Pinpoint the cell where the given text exists, returning its (x, y) midpoint coordinate. 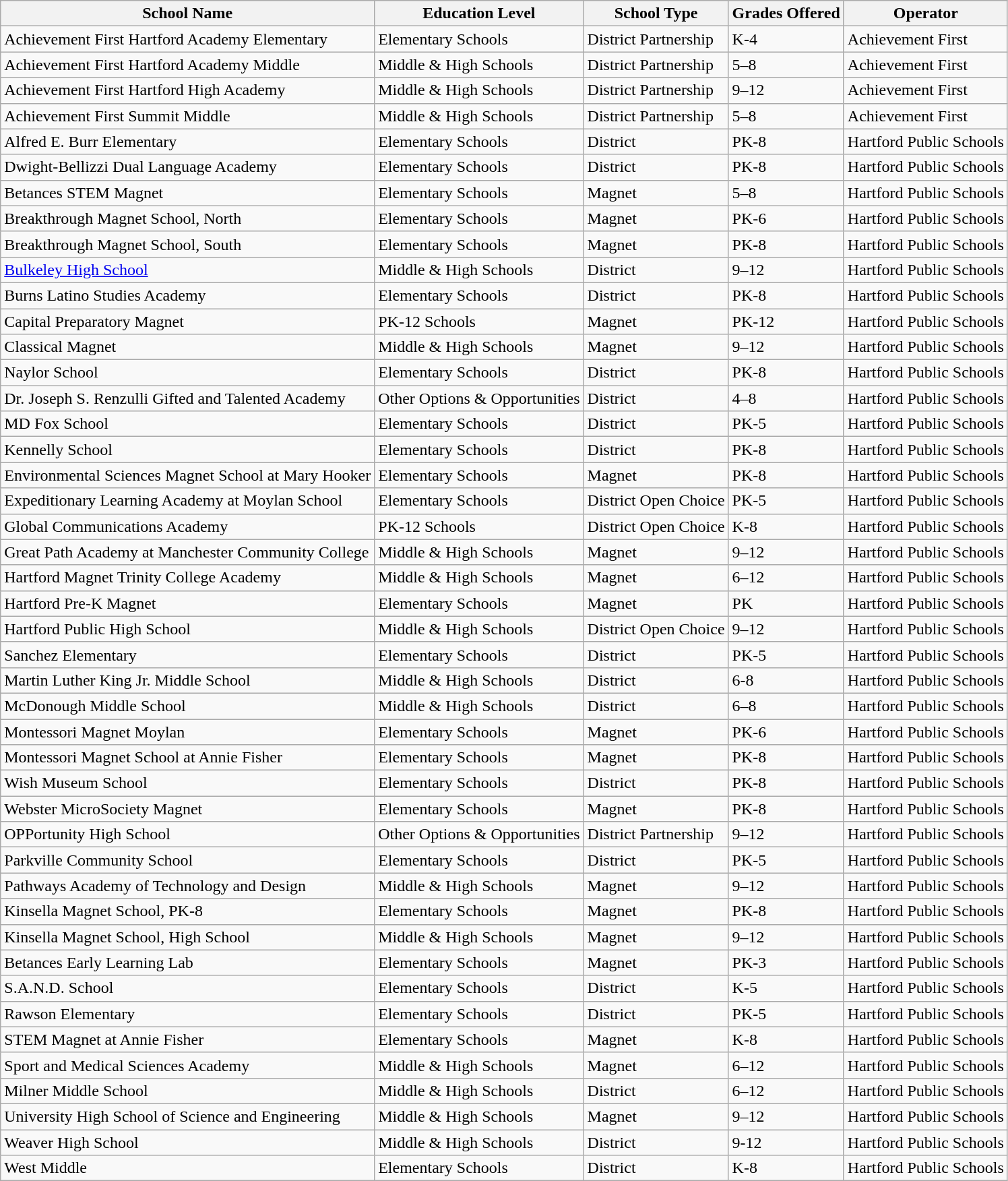
Kennelly School (187, 450)
Kinsella Magnet School, High School (187, 937)
Naylor School (187, 373)
Martin Luther King Jr. Middle School (187, 680)
Expeditionary Learning Academy at Moylan School (187, 501)
Environmental Sciences Magnet School at Mary Hooker (187, 475)
Education Level (479, 13)
Pathways Academy of Technology and Design (187, 886)
Achievement First Hartford Academy Middle (187, 65)
Grades Offered (786, 13)
Achievement First Hartford Academy Elementary (187, 39)
Great Path Academy at Manchester Community College (187, 552)
Weaver High School (187, 1143)
Parkville Community School (187, 860)
Betances STEM Magnet (187, 193)
School Name (187, 13)
Milner Middle School (187, 1091)
School Type (656, 13)
S.A.N.D. School (187, 988)
MD Fox School (187, 424)
PK-12 (786, 322)
University High School of Science and Engineering (187, 1116)
Montessori Magnet School at Annie Fisher (187, 758)
Webster MicroSociety Magnet (187, 809)
Achievement First Summit Middle (187, 116)
OPPortunity High School (187, 835)
Burns Latino Studies Academy (187, 295)
Dwight-Bellizzi Dual Language Academy (187, 167)
4–8 (786, 398)
Bulkeley High School (187, 270)
Sport and Medical Sciences Academy (187, 1065)
Dr. Joseph S. Renzulli Gifted and Talented Academy (187, 398)
Kinsella Magnet School, PK-8 (187, 911)
Operator (926, 13)
McDonough Middle School (187, 706)
6-8 (786, 680)
Achievement First Hartford High Academy (187, 90)
West Middle (187, 1168)
Wish Museum School (187, 783)
9-12 (786, 1143)
PK-3 (786, 963)
Breakthrough Magnet School, South (187, 244)
Betances Early Learning Lab (187, 963)
K-5 (786, 988)
Breakthrough Magnet School, North (187, 218)
Classical Magnet (187, 347)
Global Communications Academy (187, 526)
Alfred E. Burr Elementary (187, 142)
Sanchez Elementary (187, 655)
6–8 (786, 706)
Hartford Pre-K Magnet (187, 603)
STEM Magnet at Annie Fisher (187, 1039)
Hartford Magnet Trinity College Academy (187, 578)
PK (786, 603)
Montessori Magnet Moylan (187, 731)
Capital Preparatory Magnet (187, 322)
Rawson Elementary (187, 1014)
K-4 (786, 39)
Hartford Public High School (187, 629)
